Locate the cell with the specified text and output its (x, y) center coordinate. 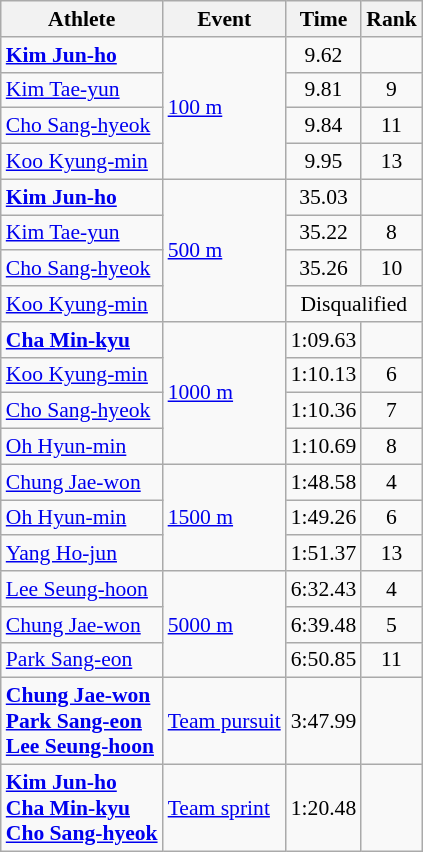
Time (324, 19)
Team sprint (224, 808)
35.22 (324, 233)
1000 m (224, 393)
Kim Jun-hoCha Min-kyuCho Sang-hyeok (82, 808)
Park Sang-eon (82, 660)
Team pursuit (224, 722)
35.03 (324, 197)
7 (392, 411)
1:09.63 (324, 340)
Event (224, 19)
9 (392, 90)
Lee Seung-hoon (82, 589)
Chung Jae-wonPark Sang-eonLee Seung-hoon (82, 722)
1:10.36 (324, 411)
5000 m (224, 624)
1:20.48 (324, 808)
6:32.43 (324, 589)
35.26 (324, 269)
Disqualified (354, 304)
6:50.85 (324, 660)
1:49.26 (324, 518)
1:10.69 (324, 447)
9.84 (324, 126)
10 (392, 269)
6:39.48 (324, 625)
Yang Ho-jun (82, 554)
1:10.13 (324, 375)
9.81 (324, 90)
1:51.37 (324, 554)
500 m (224, 250)
Rank (392, 19)
3:47.99 (324, 722)
100 m (224, 108)
5 (392, 625)
9.95 (324, 162)
1:48.58 (324, 482)
1500 m (224, 518)
Athlete (82, 19)
Cha Min-kyu (82, 340)
9.62 (324, 55)
